Determine the (x, y) coordinate at the center of the cell enclosing the given text.  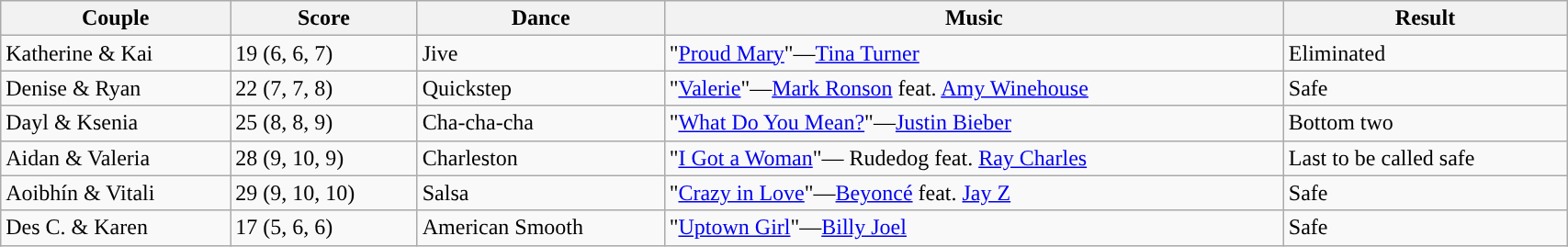
Aidan & Valeria (116, 158)
Last to be called safe (1425, 158)
Music (974, 18)
29 (9, 10, 10) (324, 193)
"I Got a Woman"— Rudedog feat. Ray Charles (974, 158)
19 (6, 6, 7) (324, 53)
25 (8, 8, 9) (324, 123)
American Smooth (540, 228)
17 (5, 6, 6) (324, 228)
Denise & Ryan (116, 88)
Dayl & Ksenia (116, 123)
"Proud Mary"—Tina Turner (974, 53)
"Uptown Girl"—Billy Joel (974, 228)
Score (324, 18)
Bottom two (1425, 123)
Couple (116, 18)
"Valerie"—Mark Ronson feat. Amy Winehouse (974, 88)
Dance (540, 18)
Cha-cha-cha (540, 123)
28 (9, 10, 9) (324, 158)
22 (7, 7, 8) (324, 88)
"What Do You Mean?"—Justin Bieber (974, 123)
"Crazy in Love"—Beyoncé feat. Jay Z (974, 193)
Result (1425, 18)
Katherine & Kai (116, 53)
Jive (540, 53)
Quickstep (540, 88)
Charleston (540, 158)
Salsa (540, 193)
Eliminated (1425, 53)
Des C. & Karen (116, 228)
Aoibhín & Vitali (116, 193)
